Identify which cell holds the provided text, then report its (X, Y) central coordinate. 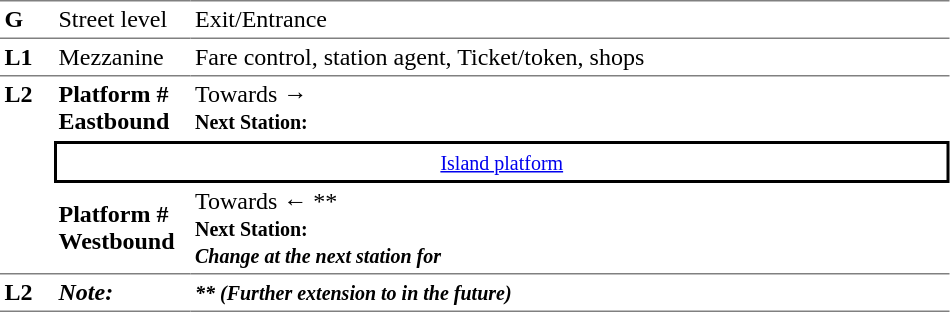
Island platform (502, 162)
Platform #Eastbound (122, 108)
Platform #Westbound (122, 229)
Towards ← **Next Station: Change at the next station for (570, 229)
L1 (27, 58)
Fare control, station agent, Ticket/token, shops (570, 58)
G (27, 20)
Street level (122, 20)
Mezzanine (122, 58)
Towards → Next Station: (570, 108)
** (Further extension to in the future) (570, 293)
Exit/Entrance (570, 20)
Note: (122, 293)
